Capture the cell that displays the provided text and extract its (X, Y) central coordinate. 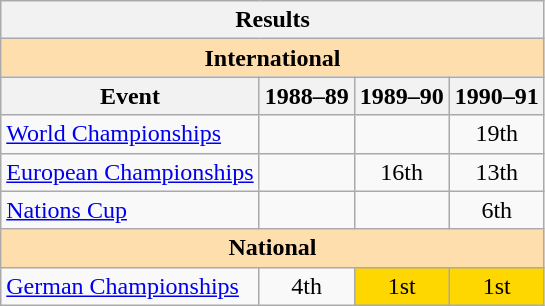
6th (496, 210)
Event (130, 96)
International (273, 58)
Results (273, 20)
World Championships (130, 134)
4th (306, 286)
16th (402, 172)
1988–89 (306, 96)
European Championships (130, 172)
13th (496, 172)
German Championships (130, 286)
19th (496, 134)
Nations Cup (130, 210)
1989–90 (402, 96)
National (273, 248)
1990–91 (496, 96)
